For the text-containing cell, return its midpoint in (X, Y) coordinate format. 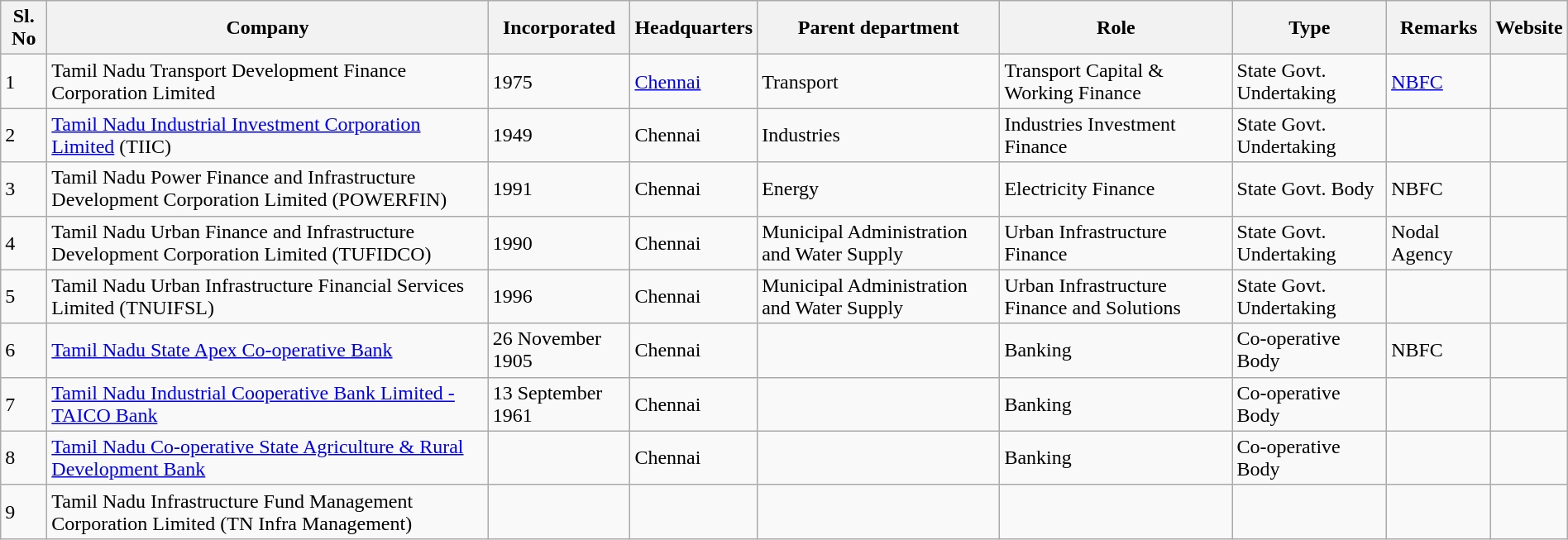
Incorporated (559, 28)
Company (268, 28)
4 (24, 243)
Transport (878, 81)
26 November 1905 (559, 351)
Remarks (1439, 28)
Electricity Finance (1116, 189)
Tamil Nadu Urban Infrastructure Financial Services Limited (TNUIFSL) (268, 296)
Urban Infrastructure Finance (1116, 243)
Industries Investment Finance (1116, 136)
Urban Infrastructure Finance and Solutions (1116, 296)
Transport Capital & Working Finance (1116, 81)
Type (1310, 28)
2 (24, 136)
Tamil Nadu Urban Finance and Infrastructure Development Corporation Limited (TUFIDCO) (268, 243)
3 (24, 189)
Industries (878, 136)
Energy (878, 189)
Tamil Nadu Industrial Investment Corporation Limited (TIIC) (268, 136)
5 (24, 296)
Tamil Nadu State Apex Co-operative Bank (268, 351)
Tamil Nadu Infrastructure Fund Management Corporation Limited (TN Infra Management) (268, 511)
8 (24, 458)
9 (24, 511)
Sl. No (24, 28)
Role (1116, 28)
6 (24, 351)
1975 (559, 81)
Tamil Nadu Industrial Cooperative Bank Limited - TAICO Bank (268, 404)
1 (24, 81)
State Govt. Body (1310, 189)
Tamil Nadu Transport Development Finance Corporation Limited (268, 81)
1991 (559, 189)
Headquarters (694, 28)
1990 (559, 243)
1996 (559, 296)
Website (1529, 28)
7 (24, 404)
Nodal Agency (1439, 243)
Tamil Nadu Power Finance and Infrastructure Development Corporation Limited (POWERFIN) (268, 189)
Tamil Nadu Co-operative State Agriculture & Rural Development Bank (268, 458)
Parent department (878, 28)
1949 (559, 136)
13 September 1961 (559, 404)
